Locate the cell with the specified text and output its [X, Y] center coordinate. 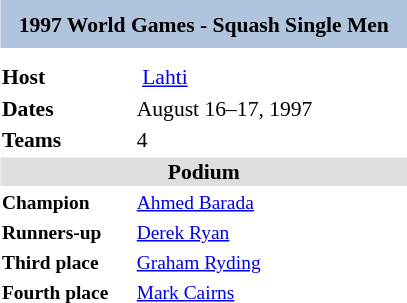
Graham Ryding [271, 262]
August 16–17, 1997 [271, 108]
Host [66, 77]
Teams [66, 140]
Podium [203, 172]
Derek Ryan [271, 232]
4 [271, 140]
Dates [66, 108]
1997 World Games - Squash Single Men [203, 24]
Lahti [271, 77]
Ahmed Barada [271, 202]
Runners-up [66, 232]
Third place [66, 262]
Champion [66, 202]
